Capture the cell that displays the provided text and extract its [X, Y] central coordinate. 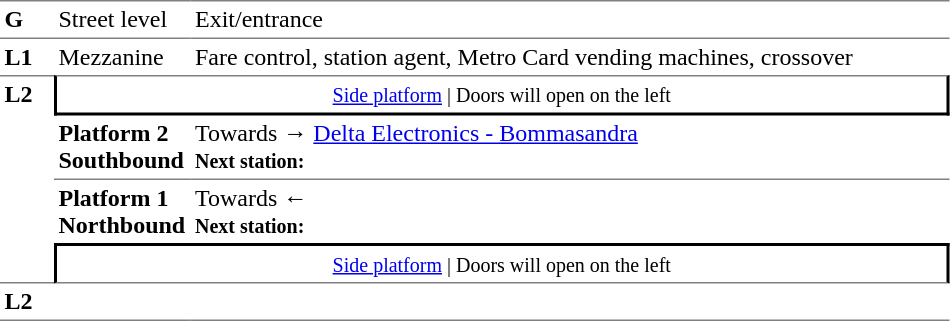
Street level [122, 20]
G [27, 20]
Mezzanine [122, 57]
Towards → Delta Electronics - BommasandraNext station: [570, 148]
L1 [27, 57]
L2 [27, 179]
Platform 2Southbound [122, 148]
Fare control, station agent, Metro Card vending machines, crossover [570, 57]
Towards ← Next station: [570, 212]
Exit/entrance [570, 20]
Platform 1Northbound [122, 212]
